Determine the [X, Y] coordinate at the center of the cell enclosing the given text.  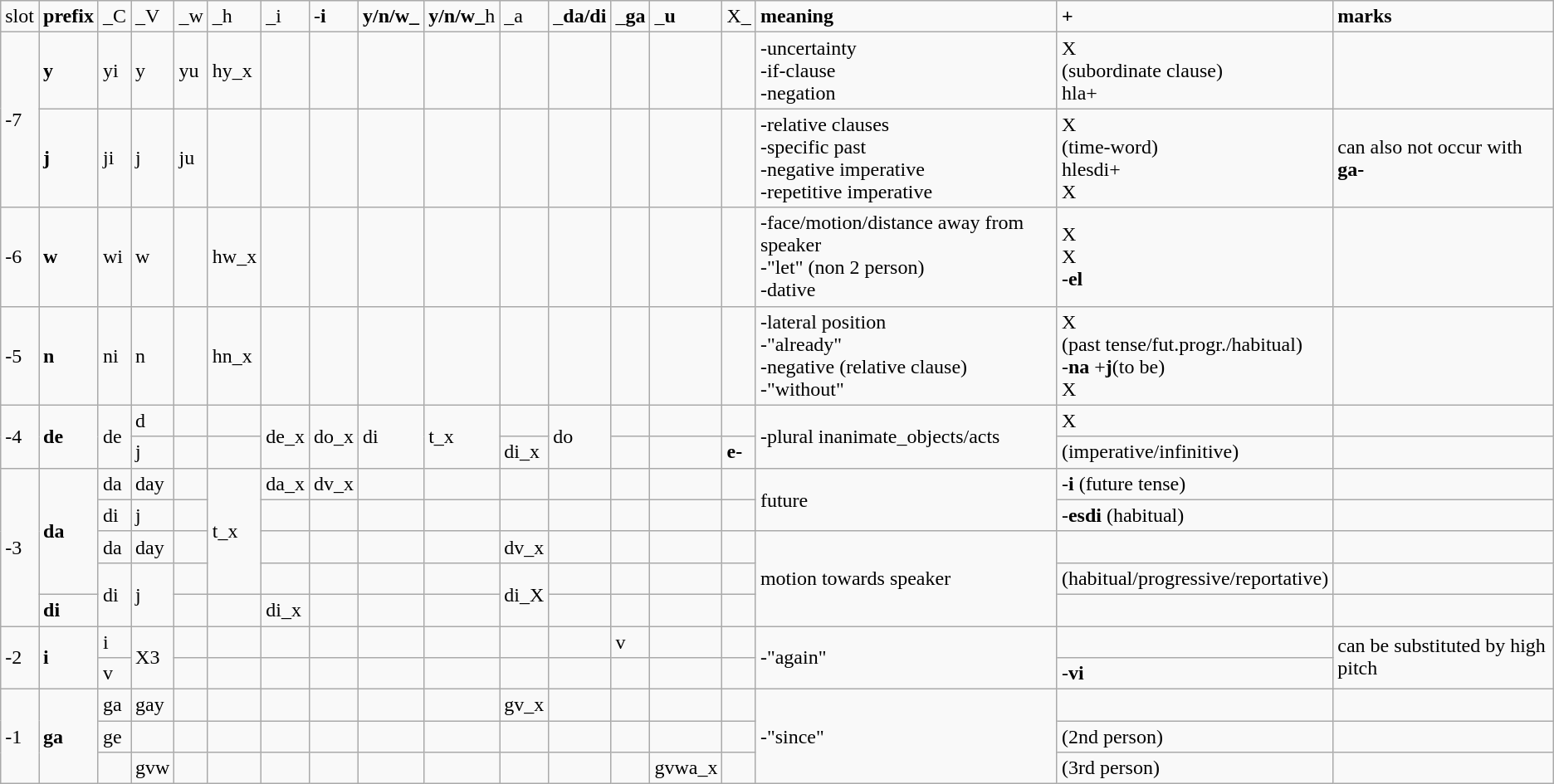
-relative clauses-specific past-negative imperative-repetitive imperative [906, 158]
-5 [20, 355]
y/n/w_ [392, 17]
-uncertainty-if-clause-negation [906, 71]
-lateral position-"already"-negative (relative clause)-"without" [906, 355]
_da/di [579, 17]
gv_x [525, 705]
+ [1195, 17]
(imperative/infinitive) [1195, 452]
gay [153, 705]
-face/motion/distance away from speaker-"let" (non 2 person)-dative [906, 257]
gvwa_x [686, 768]
_w [191, 17]
ni [115, 355]
prefix [68, 17]
do_x [334, 436]
_ga [631, 17]
X_ [739, 17]
XX-el [1195, 257]
-6 [20, 257]
future [906, 499]
X [1195, 421]
_a [525, 17]
-2 [20, 657]
(2nd person) [1195, 737]
can also not occur with ga- [1444, 158]
_u [686, 17]
d [153, 421]
can be substituted by high pitch [1444, 657]
X(time-word)hlesdi+X [1195, 158]
ju [191, 158]
(3rd person) [1195, 768]
X(subordinate clause)hla+ [1195, 71]
wi [115, 257]
slot [20, 17]
-1 [20, 737]
_V [153, 17]
yu [191, 71]
gvw [153, 768]
_i [286, 17]
-"again" [906, 657]
_C [115, 17]
_h [234, 17]
di_X [525, 594]
marks [1444, 17]
motion towards speaker [906, 578]
-3 [20, 547]
X(past tense/fut.progr./habitual)-na +j(to be)X [1195, 355]
de_x [286, 436]
hw_x [234, 257]
yi [115, 71]
(habitual/progressive/reportative) [1195, 578]
-7 [20, 119]
hy_x [234, 71]
X3 [153, 657]
ji [115, 158]
-"since" [906, 737]
ge [115, 737]
-i (future tense) [1195, 484]
-plural inanimate_objects/acts [906, 436]
e- [739, 452]
-i [334, 17]
meaning [906, 17]
-esdi (habitual) [1195, 515]
hn_x [234, 355]
-vi [1195, 674]
y/n/w_h [462, 17]
-4 [20, 436]
da_x [286, 484]
do [579, 436]
